Identify which cell holds the provided text, then report its [x, y] central coordinate. 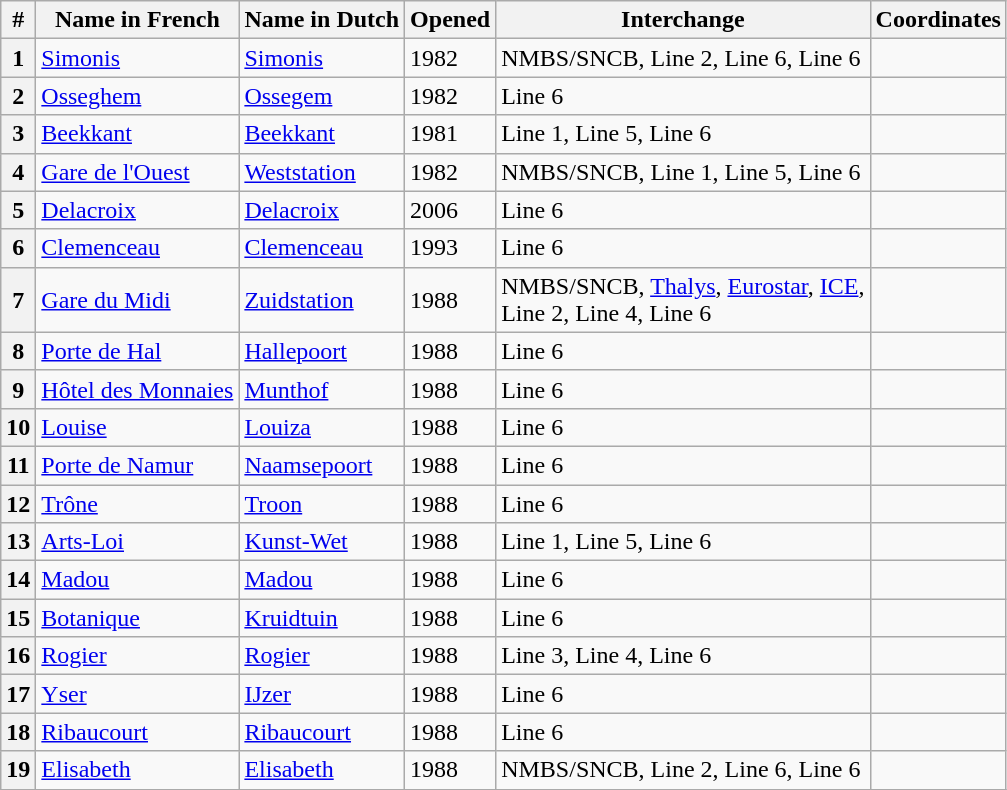
Naamsepoort [322, 465]
1 [18, 58]
Louise [138, 427]
16 [18, 656]
NMBS/SNCB, Line 1, Line 5, Line 6 [683, 172]
1993 [450, 248]
Ossegem [322, 96]
2006 [450, 210]
3 [18, 134]
13 [18, 542]
# [18, 20]
15 [18, 618]
9 [18, 389]
Zuidstation [322, 300]
Botanique [138, 618]
Kunst-Wet [322, 542]
IJzer [322, 694]
19 [18, 770]
Kruidtuin [322, 618]
5 [18, 210]
Interchange [683, 20]
NMBS/SNCB, Thalys, Eurostar, ICE, Line 2, Line 4, Line 6 [683, 300]
Name in Dutch [322, 20]
Porte de Namur [138, 465]
11 [18, 465]
Hallepoort [322, 351]
2 [18, 96]
Line 3, Line 4, Line 6 [683, 656]
Opened [450, 20]
Troon [322, 503]
18 [18, 732]
Louiza [322, 427]
Arts-Loi [138, 542]
7 [18, 300]
Gare du Midi [138, 300]
Weststation [322, 172]
14 [18, 580]
Osseghem [138, 96]
1981 [450, 134]
12 [18, 503]
Gare de l'Ouest [138, 172]
Hôtel des Monnaies [138, 389]
Trône [138, 503]
10 [18, 427]
8 [18, 351]
Name in French [138, 20]
6 [18, 248]
Munthof [322, 389]
Coordinates [938, 20]
4 [18, 172]
Yser [138, 694]
17 [18, 694]
Porte de Hal [138, 351]
